Locate the cell with the specified text and output its (x, y) center coordinate. 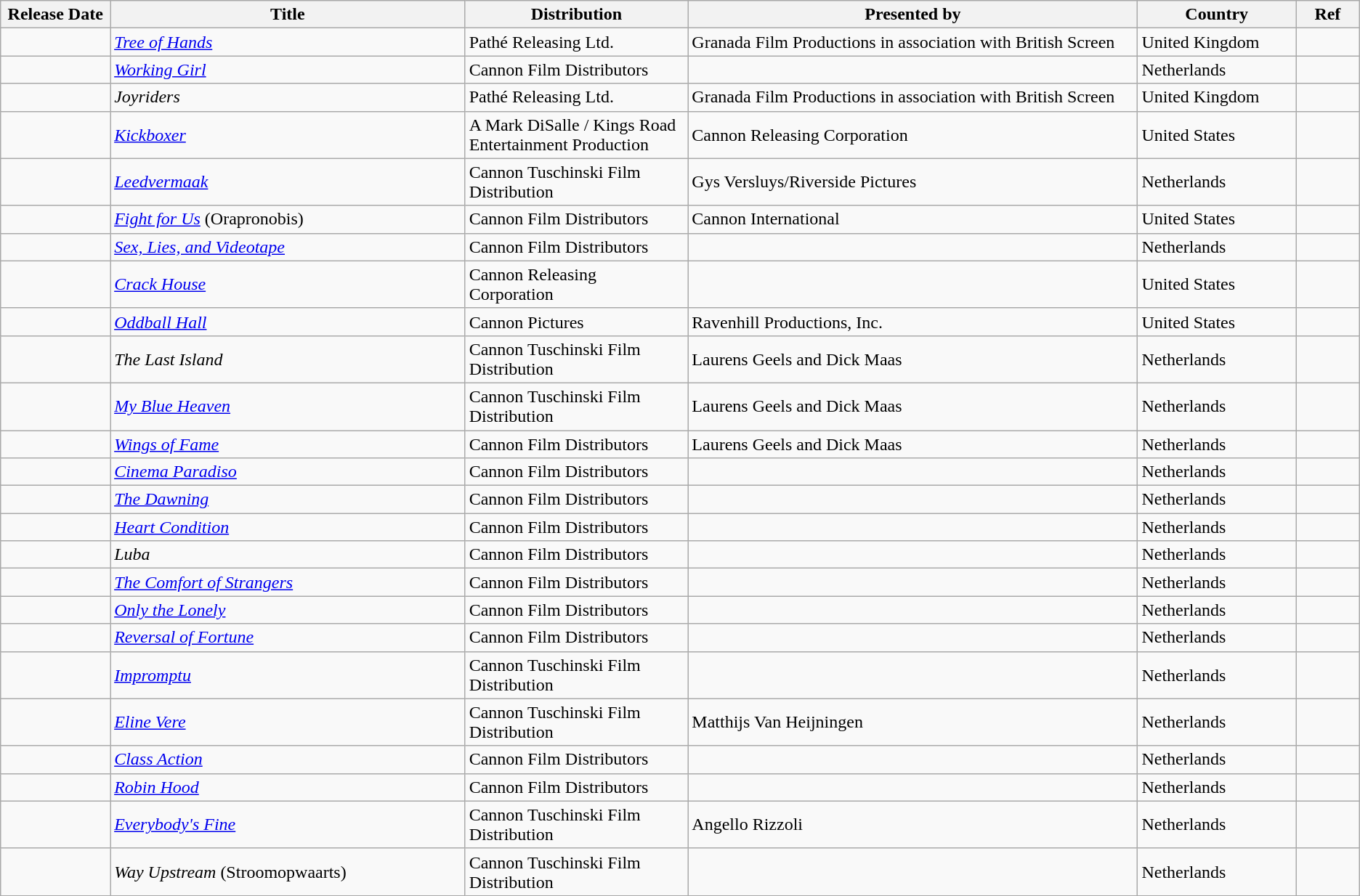
Cannon Pictures (577, 322)
Working Girl (288, 70)
Gys Versluys/Riverside Pictures (912, 182)
Everybody's Fine (288, 825)
My Blue Heaven (288, 407)
Ref (1328, 15)
Luba (288, 555)
Presented by (912, 15)
Release Date (55, 15)
The Dawning (288, 500)
Matthijs Van Heijningen (912, 722)
The Comfort of Strangers (288, 582)
Ravenhill Productions, Inc. (912, 322)
Sex, Lies, and Videotape (288, 247)
Only the Lonely (288, 610)
Title (288, 15)
Country (1217, 15)
Tree of Hands (288, 42)
Heart Condition (288, 527)
The Last Island (288, 359)
A Mark DiSalle / Kings Road Entertainment Production (577, 135)
Oddball Hall (288, 322)
Cinema Paradiso (288, 472)
Fight for Us (Orapronobis) (288, 219)
Way Upstream (Stroomopwaarts) (288, 871)
Cannon International (912, 219)
Class Action (288, 759)
Angello Rizzoli (912, 825)
Reversal of Fortune (288, 638)
Distribution (577, 15)
Crack House (288, 285)
Joyriders (288, 97)
Impromptu (288, 675)
Leedvermaak (288, 182)
Robin Hood (288, 787)
Kickboxer (288, 135)
Wings of Fame (288, 444)
Eline Vere (288, 722)
